Provide the (x, y) coordinate of the cell's center where the given text is located.  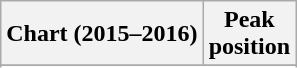
Chart (2015–2016) (102, 34)
Peakposition (249, 34)
